Scan for the cell matching the given text and deliver its (x, y) coordinate at center. 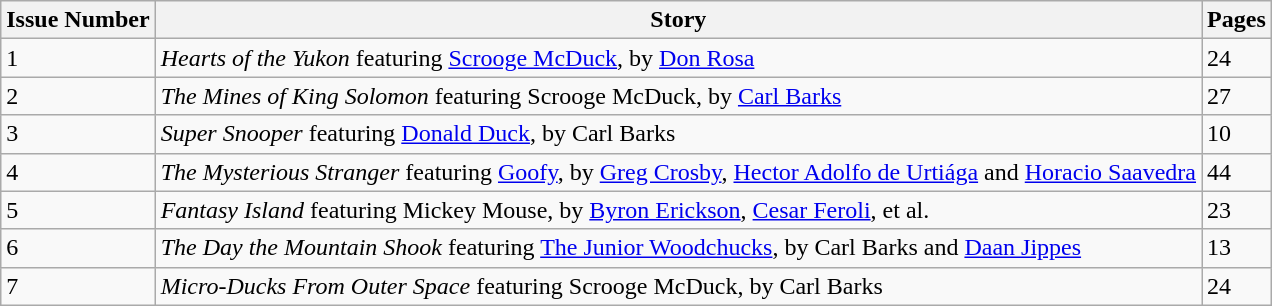
Micro-Ducks From Outer Space featuring Scrooge McDuck, by Carl Barks (678, 286)
13 (1237, 248)
Pages (1237, 20)
3 (78, 134)
7 (78, 286)
10 (1237, 134)
5 (78, 210)
6 (78, 248)
Issue Number (78, 20)
The Mines of King Solomon featuring Scrooge McDuck, by Carl Barks (678, 96)
The Mysterious Stranger featuring Goofy, by Greg Crosby, Hector Adolfo de Urtiága and Horacio Saavedra (678, 172)
44 (1237, 172)
Super Snooper featuring Donald Duck, by Carl Barks (678, 134)
27 (1237, 96)
Fantasy Island featuring Mickey Mouse, by Byron Erickson, Cesar Feroli, et al. (678, 210)
4 (78, 172)
2 (78, 96)
1 (78, 58)
Hearts of the Yukon featuring Scrooge McDuck, by Don Rosa (678, 58)
23 (1237, 210)
The Day the Mountain Shook featuring The Junior Woodchucks, by Carl Barks and Daan Jippes (678, 248)
Story (678, 20)
